Search for the cell housing the specified text and yield its (X, Y) center coordinate. 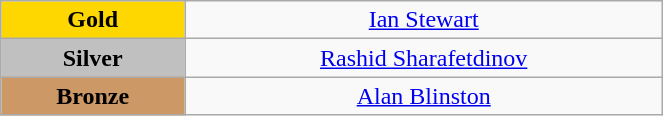
Alan Blinston (424, 96)
Ian Stewart (424, 20)
Bronze (93, 96)
Silver (93, 58)
Gold (93, 20)
Rashid Sharafetdinov (424, 58)
